Identify which cell holds the provided text, then report its [X, Y] central coordinate. 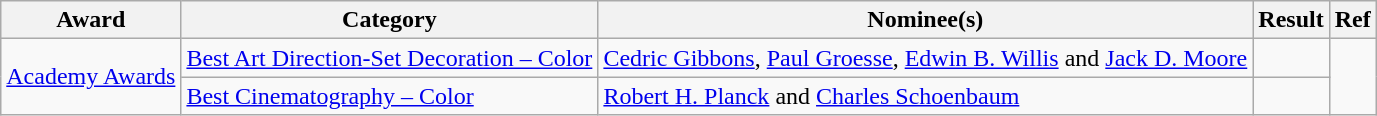
Best Cinematography – Color [390, 96]
Robert H. Planck and Charles Schoenbaum [926, 96]
Cedric Gibbons, Paul Groesse, Edwin B. Willis and Jack D. Moore [926, 58]
Category [390, 20]
Award [91, 20]
Nominee(s) [926, 20]
Ref [1352, 20]
Best Art Direction-Set Decoration – Color [390, 58]
Result [1291, 20]
Academy Awards [91, 77]
